Return the (x, y) coordinate for the center point of the cell that contains the specified text.  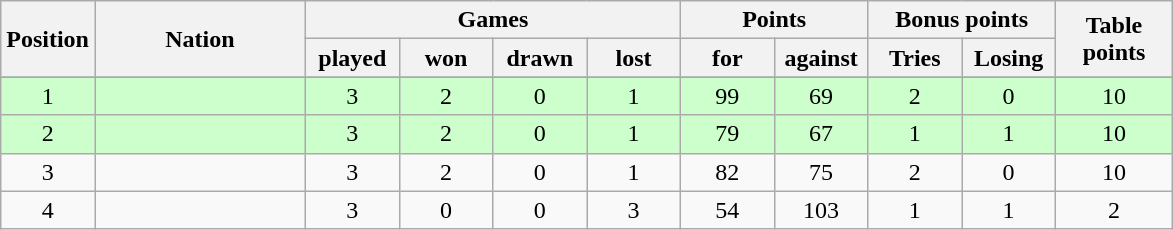
67 (821, 134)
Tries (915, 58)
won (446, 58)
75 (821, 172)
4 (48, 210)
54 (727, 210)
Tablepoints (1114, 39)
lost (634, 58)
Position (48, 39)
played (352, 58)
against (821, 58)
Losing (1009, 58)
Points (774, 20)
Games (492, 20)
Nation (200, 39)
99 (727, 96)
79 (727, 134)
103 (821, 210)
drawn (540, 58)
82 (727, 172)
for (727, 58)
69 (821, 96)
Bonus points (962, 20)
